Detect which cell encompasses the target text, then output its (X, Y) center coordinate. 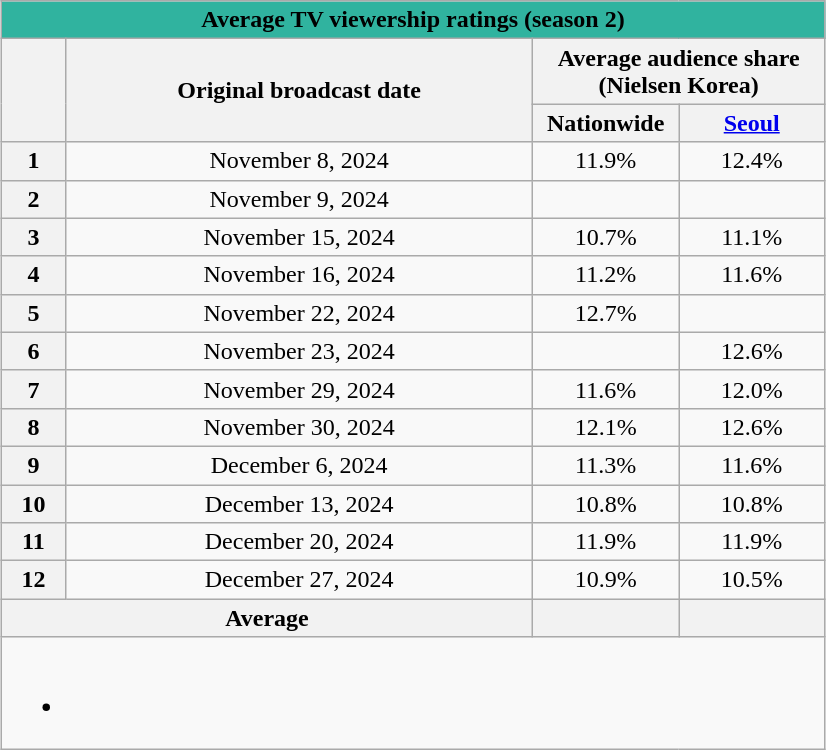
12.0% (752, 389)
5 (33, 313)
9 (33, 465)
7 (33, 389)
12 (33, 580)
Nationwide (606, 123)
November 16, 2024 (300, 275)
6 (33, 351)
Original broadcast date (300, 90)
11.3% (606, 465)
November 8, 2024 (300, 161)
4 (33, 275)
10 (33, 503)
November 15, 2024 (300, 237)
12.7% (606, 313)
Average audience share(Nielsen Korea) (679, 72)
November 9, 2024 (300, 199)
12.4% (752, 161)
November 22, 2024 (300, 313)
December 27, 2024 (300, 580)
11.1% (752, 237)
December 6, 2024 (300, 465)
Seoul (752, 123)
10.7% (606, 237)
November 30, 2024 (300, 427)
10.9% (606, 580)
11.2% (606, 275)
10.5% (752, 580)
Average TV viewership ratings (season 2) (413, 20)
November 29, 2024 (300, 389)
November 23, 2024 (300, 351)
1 (33, 161)
3 (33, 237)
12.1% (606, 427)
8 (33, 427)
11 (33, 542)
2 (33, 199)
December 20, 2024 (300, 542)
Average (266, 618)
December 13, 2024 (300, 503)
